Locate the cell with the specified text and output its [X, Y] center coordinate. 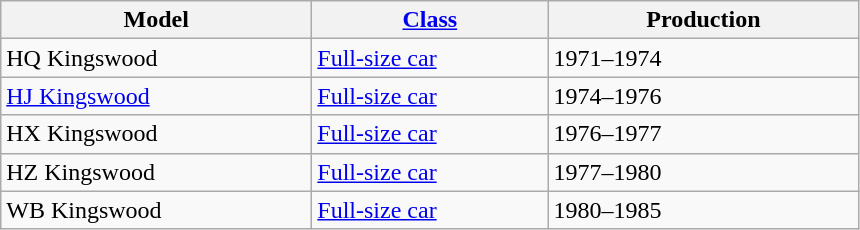
HQ Kingswood [156, 58]
1974–1976 [704, 96]
Class [430, 20]
1980–1985 [704, 210]
Production [704, 20]
HJ Kingswood [156, 96]
WB Kingswood [156, 210]
1976–1977 [704, 134]
1971–1974 [704, 58]
HZ Kingswood [156, 172]
HX Kingswood [156, 134]
Model [156, 20]
1977–1980 [704, 172]
